Scan for the cell matching the given text and deliver its (x, y) coordinate at center. 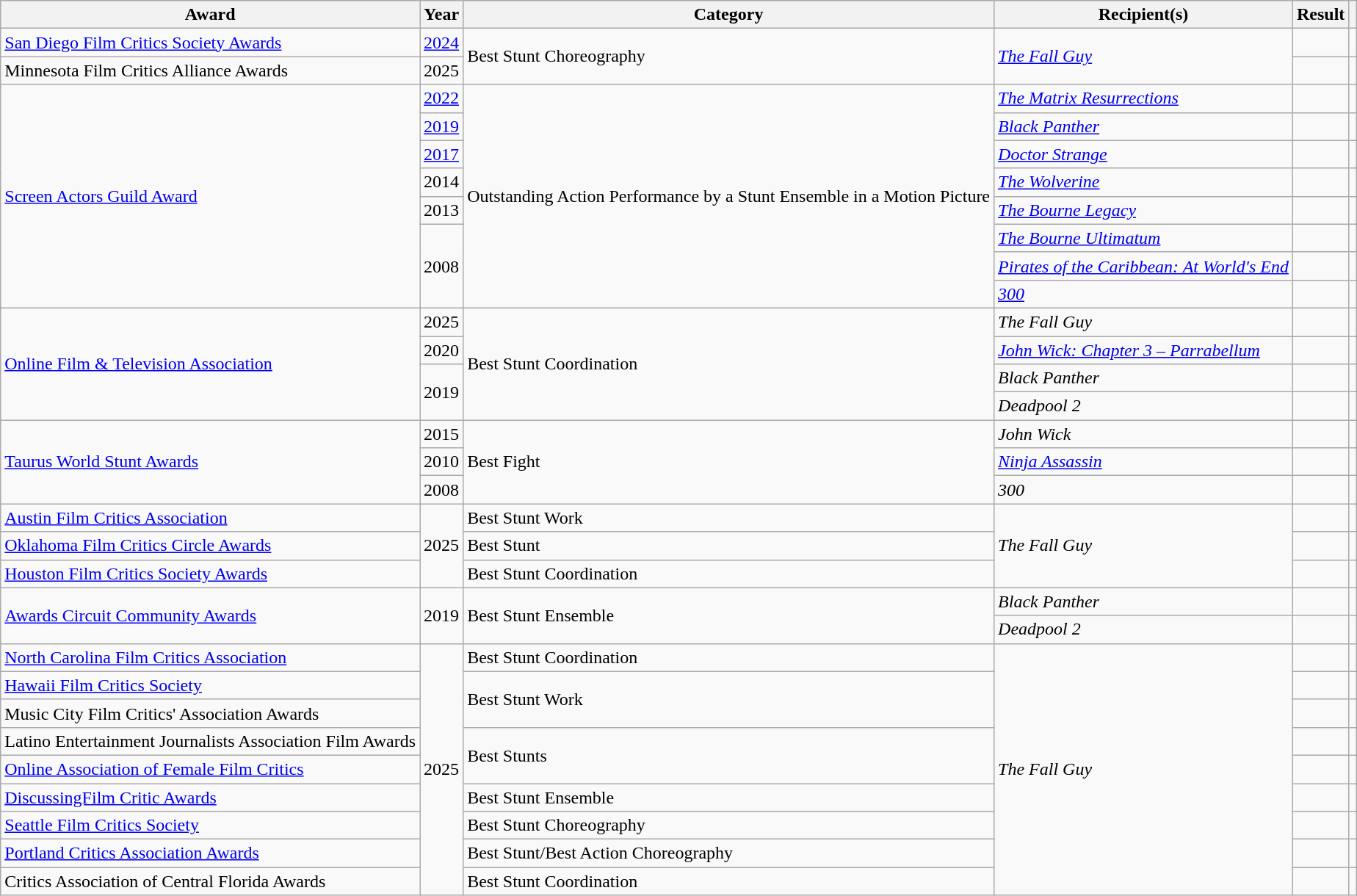
DiscussingFilm Critic Awards (210, 797)
Category (728, 15)
Music City Film Critics' Association Awards (210, 713)
Screen Actors Guild Award (210, 196)
Austin Film Critics Association (210, 518)
Online Association of Female Film Critics (210, 769)
Award (210, 15)
Online Film & Television Association (210, 364)
Critics Association of Central Florida Awards (210, 881)
Result (1320, 15)
Best Fight (728, 462)
San Diego Film Critics Society Awards (210, 43)
Awards Circuit Community Awards (210, 615)
2015 (442, 434)
North Carolina Film Critics Association (210, 657)
Best Stunts (728, 755)
Oklahoma Film Critics Circle Awards (210, 546)
Latino Entertainment Journalists Association Film Awards (210, 741)
Hawaii Film Critics Society (210, 685)
2017 (442, 154)
Best Stunt/Best Action Choreography (728, 853)
John Wick (1144, 434)
Outstanding Action Performance by a Stunt Ensemble in a Motion Picture (728, 196)
John Wick: Chapter 3 – Parrabellum (1144, 350)
The Wolverine (1144, 182)
Year (442, 15)
2024 (442, 43)
Best Stunt (728, 546)
2014 (442, 182)
The Bourne Ultimatum (1144, 238)
Seattle Film Critics Society (210, 825)
Pirates of the Caribbean: At World's End (1144, 266)
Houston Film Critics Society Awards (210, 574)
2010 (442, 462)
2013 (442, 210)
Minnesota Film Critics Alliance Awards (210, 71)
Recipient(s) (1144, 15)
2020 (442, 350)
Doctor Strange (1144, 154)
The Matrix Resurrections (1144, 98)
The Bourne Legacy (1144, 210)
Portland Critics Association Awards (210, 853)
2022 (442, 98)
Ninja Assassin (1144, 462)
Taurus World Stunt Awards (210, 462)
